Provide the (X, Y) coordinate of the cell's center where the given text is located.  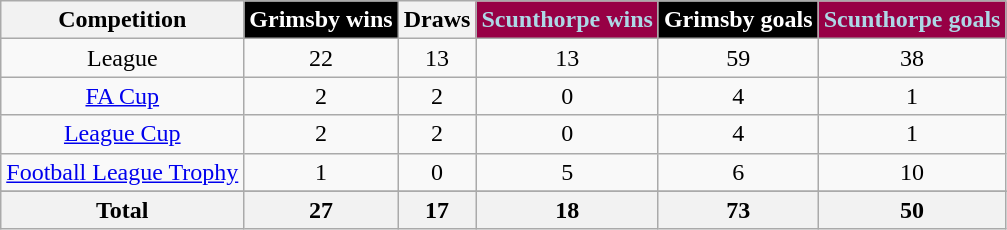
Scunthorpe wins (567, 20)
10 (912, 172)
5 (567, 172)
Competition (122, 20)
18 (567, 210)
Grimsby goals (738, 20)
Draws (437, 20)
Grimsby wins (321, 20)
17 (437, 210)
27 (321, 210)
Football League Trophy (122, 172)
League Cup (122, 134)
6 (738, 172)
59 (738, 58)
FA Cup (122, 96)
Scunthorpe goals (912, 20)
League (122, 58)
50 (912, 210)
22 (321, 58)
73 (738, 210)
38 (912, 58)
Total (122, 210)
